Return (x, y) of the center of cell containing provided text 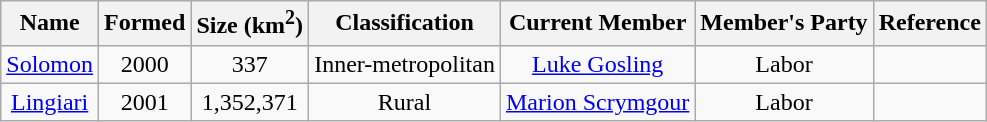
Member's Party (784, 24)
Marion Scrymgour (597, 102)
2001 (145, 102)
2000 (145, 64)
Size (km2) (250, 24)
337 (250, 64)
Inner-metropolitan (405, 64)
Lingiari (50, 102)
Classification (405, 24)
Name (50, 24)
1,352,371 (250, 102)
Luke Gosling (597, 64)
Rural (405, 102)
Formed (145, 24)
Solomon (50, 64)
Current Member (597, 24)
Reference (930, 24)
